Scan for the cell matching the given text and deliver its [X, Y] coordinate at center. 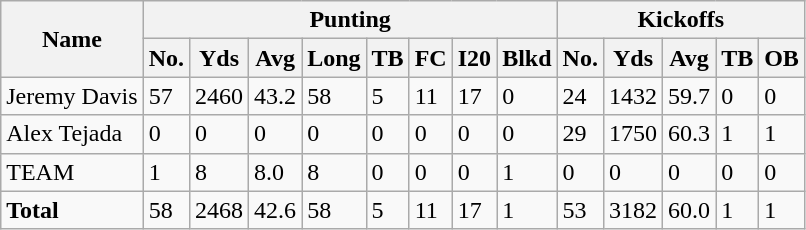
TEAM [72, 172]
1432 [632, 96]
59.7 [690, 96]
43.2 [276, 96]
24 [580, 96]
2468 [220, 210]
60.3 [690, 134]
53 [580, 210]
Total [72, 210]
29 [580, 134]
Long [334, 58]
60.0 [690, 210]
Alex Tejada [72, 134]
Name [72, 39]
Punting [350, 20]
57 [166, 96]
Jeremy Davis [72, 96]
42.6 [276, 210]
8.0 [276, 172]
FC [430, 58]
I20 [474, 58]
Kickoffs [680, 20]
3182 [632, 210]
2460 [220, 96]
OB [782, 58]
Blkd [527, 58]
1750 [632, 134]
